Pinpoint the cell where the given text exists, returning its (X, Y) midpoint coordinate. 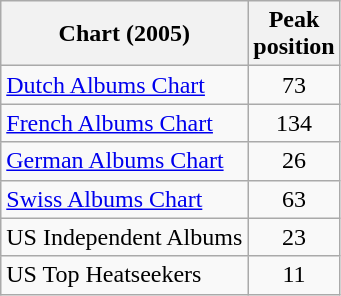
German Albums Chart (124, 161)
11 (294, 275)
US Top Heatseekers (124, 275)
26 (294, 161)
Peakposition (294, 34)
63 (294, 199)
Swiss Albums Chart (124, 199)
134 (294, 123)
French Albums Chart (124, 123)
73 (294, 85)
US Independent Albums (124, 237)
Dutch Albums Chart (124, 85)
23 (294, 237)
Chart (2005) (124, 34)
